Find where the given text appears and provide that cell's center as (x, y) coordinate. 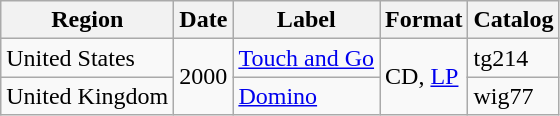
Domino (306, 96)
United Kingdom (88, 96)
Date (204, 20)
Label (306, 20)
2000 (204, 77)
Region (88, 20)
United States (88, 58)
Catalog (514, 20)
Format (424, 20)
wig77 (514, 96)
CD, LP (424, 77)
tg214 (514, 58)
Touch and Go (306, 58)
